Output the [X, Y] coordinate of the center of the cell containing the given text.  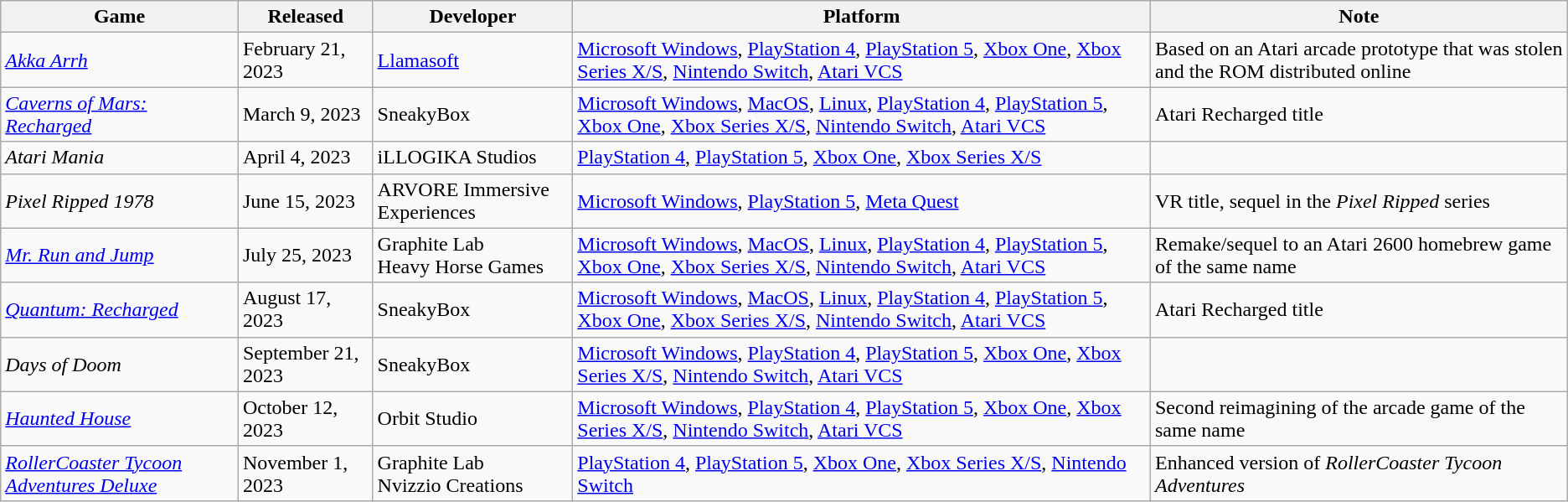
ARVORE Immersive Experiences [472, 201]
Mr. Run and Jump [120, 255]
Microsoft Windows, PlayStation 5, Meta Quest [862, 201]
Caverns of Mars: Recharged [120, 114]
November 1, 2023 [305, 473]
Developer [472, 17]
Remake/sequel to an Atari 2600 homebrew game of the same name [1359, 255]
Days of Doom [120, 364]
Platform [862, 17]
Graphite LabNvizzio Creations [472, 473]
Haunted House [120, 419]
PlayStation 4, PlayStation 5, Xbox One, Xbox Series X/S [862, 158]
July 25, 2023 [305, 255]
Llamasoft [472, 60]
Game [120, 17]
VR title, sequel in the Pixel Ripped series [1359, 201]
Quantum: Recharged [120, 310]
Second reimagining of the arcade game of the same name [1359, 419]
PlayStation 4, PlayStation 5, Xbox One, Xbox Series X/S, Nintendo Switch [862, 473]
Pixel Ripped 1978 [120, 201]
iLLOGIKA Studios [472, 158]
April 4, 2023 [305, 158]
Atari Mania [120, 158]
October 12, 2023 [305, 419]
Released [305, 17]
Orbit Studio [472, 419]
Graphite LabHeavy Horse Games [472, 255]
June 15, 2023 [305, 201]
Based on an Atari arcade prototype that was stolen and the ROM distributed online [1359, 60]
Akka Arrh [120, 60]
August 17, 2023 [305, 310]
Note [1359, 17]
February 21, 2023 [305, 60]
Enhanced version of RollerCoaster Tycoon Adventures [1359, 473]
March 9, 2023 [305, 114]
RollerCoaster Tycoon Adventures Deluxe [120, 473]
September 21, 2023 [305, 364]
